Scan for the cell matching the given text and deliver its (X, Y) coordinate at center. 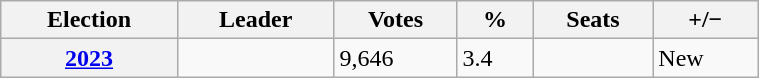
Votes (396, 20)
Leader (256, 20)
3.4 (495, 58)
+/− (706, 20)
Seats (593, 20)
% (495, 20)
9,646 (396, 58)
New (706, 58)
2023 (90, 58)
Election (90, 20)
